Return [x, y] of the center of cell containing provided text 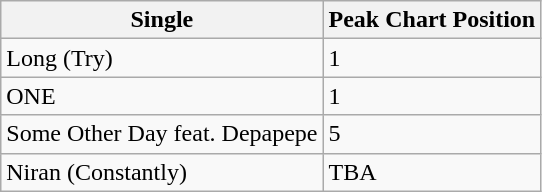
5 [432, 134]
Niran (Constantly) [162, 172]
Single [162, 20]
TBA [432, 172]
Long (Try) [162, 58]
ONE [162, 96]
Some Other Day feat. Depapepe [162, 134]
Peak Chart Position [432, 20]
